Return (X, Y) of the center of cell containing provided text 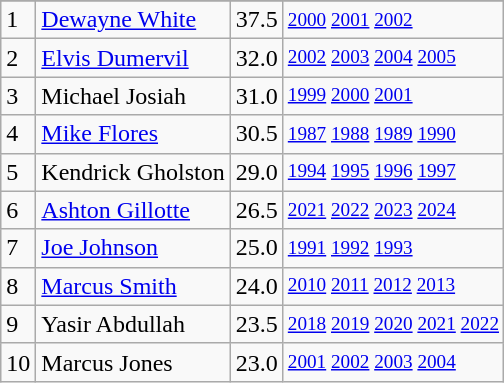
Marcus Jones (133, 362)
3 (18, 96)
2000 2001 2002 (393, 20)
37.5 (256, 20)
31.0 (256, 96)
2018 2019 2020 2021 2022 (393, 324)
Mike Flores (133, 134)
Marcus Smith (133, 286)
25.0 (256, 248)
5 (18, 172)
1987 1988 1989 1990 (393, 134)
1999 2000 2001 (393, 96)
Michael Josiah (133, 96)
2010 2011 2012 2013 (393, 286)
32.0 (256, 58)
8 (18, 286)
Joe Johnson (133, 248)
6 (18, 210)
Yasir Abdullah (133, 324)
9 (18, 324)
4 (18, 134)
1991 1992 1993 (393, 248)
Elvis Dumervil (133, 58)
Kendrick Gholston (133, 172)
10 (18, 362)
2001 2002 2003 2004 (393, 362)
2021 2022 2023 2024 (393, 210)
Dewayne White (133, 20)
24.0 (256, 286)
23.5 (256, 324)
29.0 (256, 172)
2002 2003 2004 2005 (393, 58)
23.0 (256, 362)
2 (18, 58)
Ashton Gillotte (133, 210)
26.5 (256, 210)
1994 1995 1996 1997 (393, 172)
1 (18, 20)
7 (18, 248)
30.5 (256, 134)
